From the cell containing the given text, extract its center point as (x, y) coordinate. 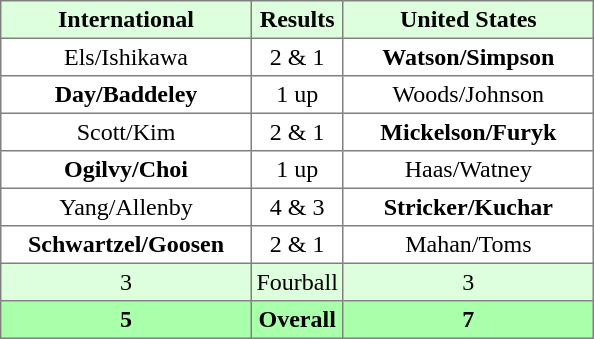
Day/Baddeley (126, 95)
International (126, 20)
Mickelson/Furyk (468, 132)
Mahan/Toms (468, 245)
Fourball (297, 282)
Haas/Watney (468, 170)
Yang/Allenby (126, 207)
7 (468, 320)
4 & 3 (297, 207)
United States (468, 20)
Stricker/Kuchar (468, 207)
5 (126, 320)
Scott/Kim (126, 132)
Watson/Simpson (468, 57)
Schwartzel/Goosen (126, 245)
Els/Ishikawa (126, 57)
Woods/Johnson (468, 95)
Ogilvy/Choi (126, 170)
Overall (297, 320)
Results (297, 20)
